Scan for the cell matching the given text and deliver its (x, y) coordinate at center. 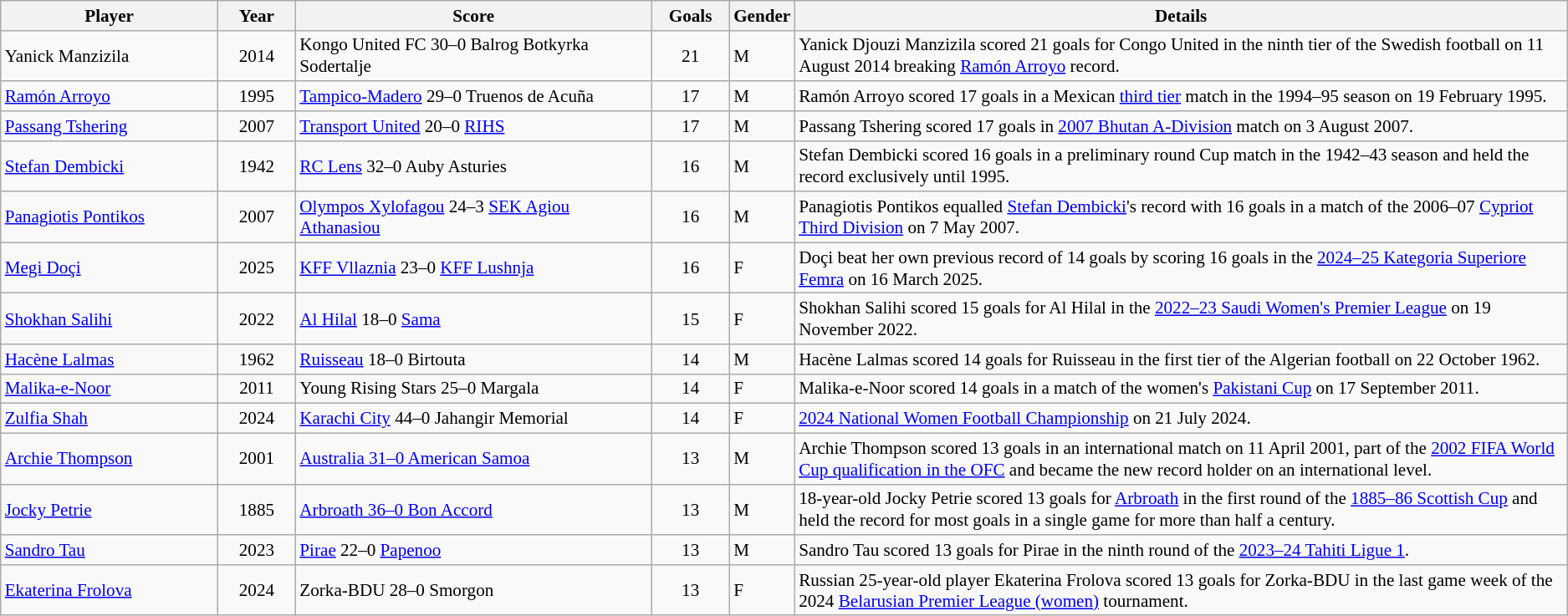
15 (691, 319)
Year (256, 15)
Stefan Dembicki (110, 165)
21 (691, 55)
Pirae 22–0 Papenoo (473, 550)
Malika-e-Noor (110, 388)
Player (110, 15)
Gender (762, 15)
1995 (256, 95)
2025 (256, 267)
2001 (256, 458)
Doçi beat her own previous record of 14 goals by scoring 16 goals in the 2024–25 Kategoria Superiore Femra on 16 March 2025. (1181, 267)
Zulfia Shah (110, 418)
Score (473, 15)
Megi Doçi (110, 267)
Ruisseau 18–0 Birtouta (473, 359)
Goals (691, 15)
Jocky Petrie (110, 510)
Malika-e-Noor scored 14 goals in a match of the women's Pakistani Cup on 17 September 2011. (1181, 388)
Arbroath 36–0 Bon Accord (473, 510)
Karachi City 44–0 Jahangir Memorial (473, 418)
Archie Thompson (110, 458)
1885 (256, 510)
Young Rising Stars 25–0 Margala (473, 388)
Ramón Arroyo scored 17 goals in a Mexican third tier match in the 1994–95 season on 19 February 1995. (1181, 95)
RC Lens 32–0 Auby Asturies (473, 165)
Yanick Manzizila (110, 55)
2014 (256, 55)
2011 (256, 388)
1942 (256, 165)
Sandro Tau scored 13 goals for Pirae in the ninth round of the 2023–24 Tahiti Ligue 1. (1181, 550)
Yanick Djouzi Manzizila scored 21 goals for Congo United in the ninth tier of the Swedish football on 11 August 2014 breaking Ramón Arroyo record. (1181, 55)
KFF Vllaznia 23–0 KFF Lushnja (473, 267)
Zorka-BDU 28–0 Smorgon (473, 590)
Details (1181, 15)
Australia 31–0 American Samoa (473, 458)
Ramón Arroyo (110, 95)
Shokhan Salihi scored 15 goals for Al Hilal in the 2022–23 Saudi Women's Premier League on 19 November 2022. (1181, 319)
Passang Tshering (110, 125)
1962 (256, 359)
2022 (256, 319)
Panagiotis Pontikos equalled Stefan Dembicki's record with 16 goals in a match of the 2006–07 Cypriot Third Division on 7 May 2007. (1181, 217)
Sandro Tau (110, 550)
Hacène Lalmas (110, 359)
Hacène Lalmas scored 14 goals for Ruisseau in the first tier of the Algerian football on 22 October 1962. (1181, 359)
Olympos Xylofagou 24–3 SEK Agiou Athanasiou (473, 217)
Transport United 20–0 RIHS (473, 125)
Tampico-Madero 29–0 Truenos de Acuña (473, 95)
2024 National Women Football Championship on 21 July 2024. (1181, 418)
Ekaterina Frolova (110, 590)
Kongo United FC 30–0 Balrog Botkyrka Sodertalje (473, 55)
Panagiotis Pontikos (110, 217)
Passang Tshering scored 17 goals in 2007 Bhutan A-Division match on 3 August 2007. (1181, 125)
2023 (256, 550)
Al Hilal 18–0 Sama (473, 319)
Shokhan Salihi (110, 319)
Stefan Dembicki scored 16 goals in a preliminary round Cup match in the 1942–43 season and held the record exclusively until 1995. (1181, 165)
